Capture the cell that displays the provided text and extract its [X, Y] central coordinate. 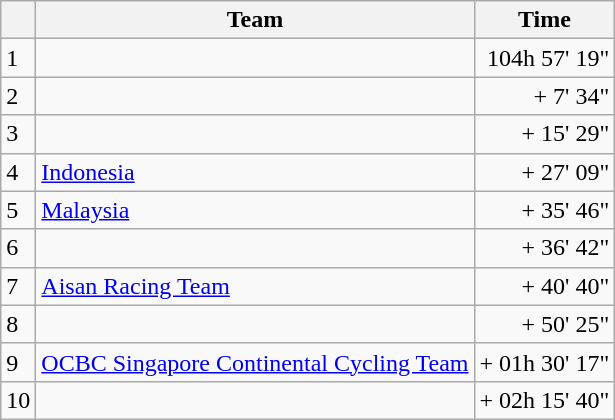
6 [18, 248]
Indonesia [255, 172]
Aisan Racing Team [255, 286]
+ 02h 15' 40" [544, 400]
104h 57' 19" [544, 58]
Malaysia [255, 210]
1 [18, 58]
10 [18, 400]
2 [18, 96]
8 [18, 324]
3 [18, 134]
4 [18, 172]
+ 27' 09" [544, 172]
Team [255, 20]
+ 40' 40" [544, 286]
+ 36' 42" [544, 248]
+ 15' 29" [544, 134]
Time [544, 20]
7 [18, 286]
OCBC Singapore Continental Cycling Team [255, 362]
+ 01h 30' 17" [544, 362]
9 [18, 362]
5 [18, 210]
+ 35' 46" [544, 210]
+ 7' 34" [544, 96]
+ 50' 25" [544, 324]
